Capture the cell that displays the provided text and extract its (x, y) central coordinate. 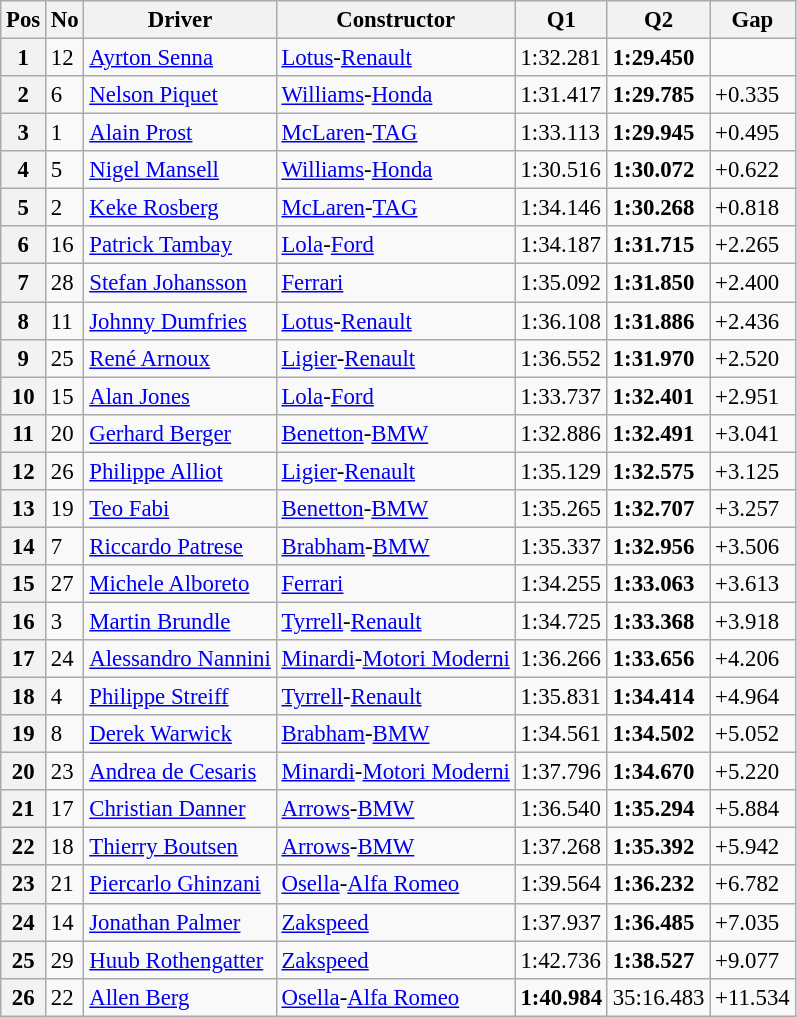
+3.257 (752, 509)
+3.125 (752, 471)
29 (65, 960)
Patrick Tambay (180, 245)
Christian Danner (180, 809)
1:36.540 (561, 809)
+0.335 (752, 95)
+2.400 (752, 283)
+2.265 (752, 245)
Philippe Alliot (180, 471)
1:34.255 (561, 584)
Pos (24, 20)
1:31.886 (658, 321)
+3.613 (752, 584)
1:32.575 (658, 471)
1:40.984 (561, 997)
Andrea de Cesaris (180, 772)
Nigel Mansell (180, 170)
Keke Rosberg (180, 208)
Nelson Piquet (180, 95)
1:31.417 (561, 95)
Teo Fabi (180, 509)
1:35.337 (561, 546)
1:37.268 (561, 847)
Driver (180, 20)
27 (65, 584)
1:36.232 (658, 885)
+6.782 (752, 885)
Philippe Streiff (180, 697)
1:30.072 (658, 170)
Piercarlo Ghinzani (180, 885)
1:33.656 (658, 659)
Q1 (561, 20)
1:32.956 (658, 546)
+7.035 (752, 922)
1:39.564 (561, 885)
1:31.970 (658, 358)
+4.964 (752, 697)
René Arnoux (180, 358)
1:35.392 (658, 847)
1:34.146 (561, 208)
1:29.785 (658, 95)
13 (24, 509)
1:32.707 (658, 509)
+3.918 (752, 621)
1:33.063 (658, 584)
Alain Prost (180, 133)
Riccardo Patrese (180, 546)
+5.884 (752, 809)
1:31.850 (658, 283)
1:34.561 (561, 734)
+9.077 (752, 960)
1:37.796 (561, 772)
1:32.281 (561, 58)
+2.436 (752, 321)
Thierry Boutsen (180, 847)
+5.052 (752, 734)
9 (24, 358)
Huub Rothengatter (180, 960)
1:35.831 (561, 697)
1:30.268 (658, 208)
1:33.368 (658, 621)
Constructor (396, 20)
1:37.937 (561, 922)
Gap (752, 20)
1:32.401 (658, 396)
Ayrton Senna (180, 58)
+0.622 (752, 170)
No (65, 20)
1:42.736 (561, 960)
1:30.516 (561, 170)
1:34.187 (561, 245)
1:31.715 (658, 245)
+4.206 (752, 659)
+2.520 (752, 358)
35:16.483 (658, 997)
1:36.485 (658, 922)
1:36.108 (561, 321)
1:32.491 (658, 433)
1:33.737 (561, 396)
1:29.450 (658, 58)
Alan Jones (180, 396)
+3.041 (752, 433)
Johnny Dumfries (180, 321)
1:35.092 (561, 283)
1:35.294 (658, 809)
10 (24, 396)
+5.942 (752, 847)
1:32.886 (561, 433)
Jonathan Palmer (180, 922)
+3.506 (752, 546)
+0.495 (752, 133)
Derek Warwick (180, 734)
+2.951 (752, 396)
28 (65, 283)
Gerhard Berger (180, 433)
1:35.129 (561, 471)
1:35.265 (561, 509)
1:34.725 (561, 621)
1:34.414 (658, 697)
1:29.945 (658, 133)
Stefan Johansson (180, 283)
1:36.552 (561, 358)
1:34.670 (658, 772)
Alessandro Nannini (180, 659)
+5.220 (752, 772)
Q2 (658, 20)
Martin Brundle (180, 621)
1:34.502 (658, 734)
+0.818 (752, 208)
1:36.266 (561, 659)
Allen Berg (180, 997)
1:33.113 (561, 133)
+11.534 (752, 997)
1:38.527 (658, 960)
Michele Alboreto (180, 584)
